Search for the cell housing the specified text and yield its [x, y] center coordinate. 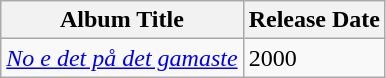
No e det på det gamaste [122, 58]
Album Title [122, 20]
2000 [314, 58]
Release Date [314, 20]
